Determine the (x, y) coordinate at the center of the cell enclosing the given text.  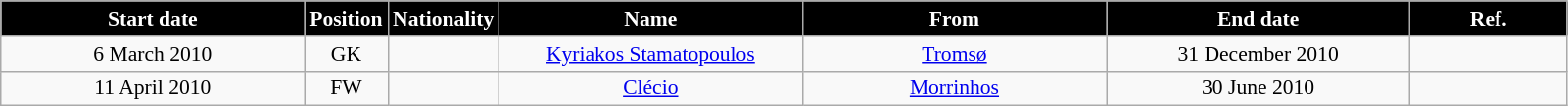
31 December 2010 (1259, 54)
End date (1259, 19)
Clécio (650, 88)
Kyriakos Stamatopoulos (650, 54)
Nationality (443, 19)
Tromsø (954, 54)
11 April 2010 (153, 88)
Morrinhos (954, 88)
Start date (153, 19)
6 March 2010 (153, 54)
Name (650, 19)
From (954, 19)
Position (347, 19)
GK (347, 54)
30 June 2010 (1259, 88)
Ref. (1489, 19)
FW (347, 88)
